From the cell containing the given text, extract its center point as (X, Y) coordinate. 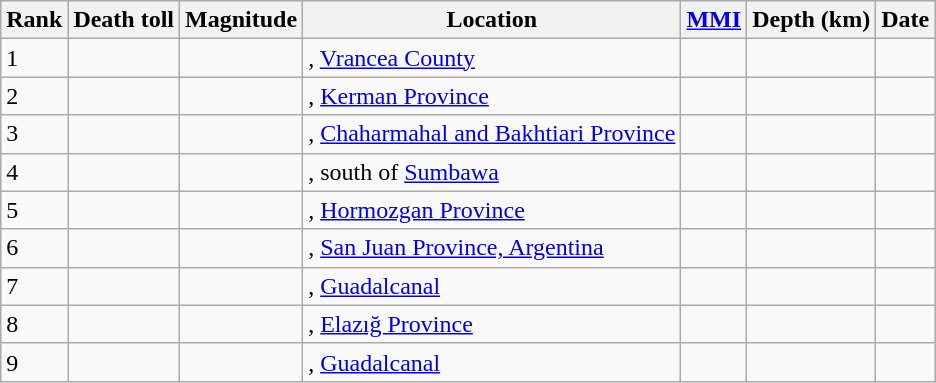
, south of Sumbawa (492, 172)
5 (34, 210)
4 (34, 172)
Magnitude (242, 20)
7 (34, 286)
, San Juan Province, Argentina (492, 248)
8 (34, 324)
Location (492, 20)
Rank (34, 20)
MMI (714, 20)
, Hormozgan Province (492, 210)
6 (34, 248)
, Kerman Province (492, 96)
Date (906, 20)
1 (34, 58)
3 (34, 134)
Depth (km) (812, 20)
, Chaharmahal and Bakhtiari Province (492, 134)
, Vrancea County (492, 58)
Death toll (124, 20)
, Elazığ Province (492, 324)
2 (34, 96)
9 (34, 362)
